Return (X, Y) of the center of cell containing provided text 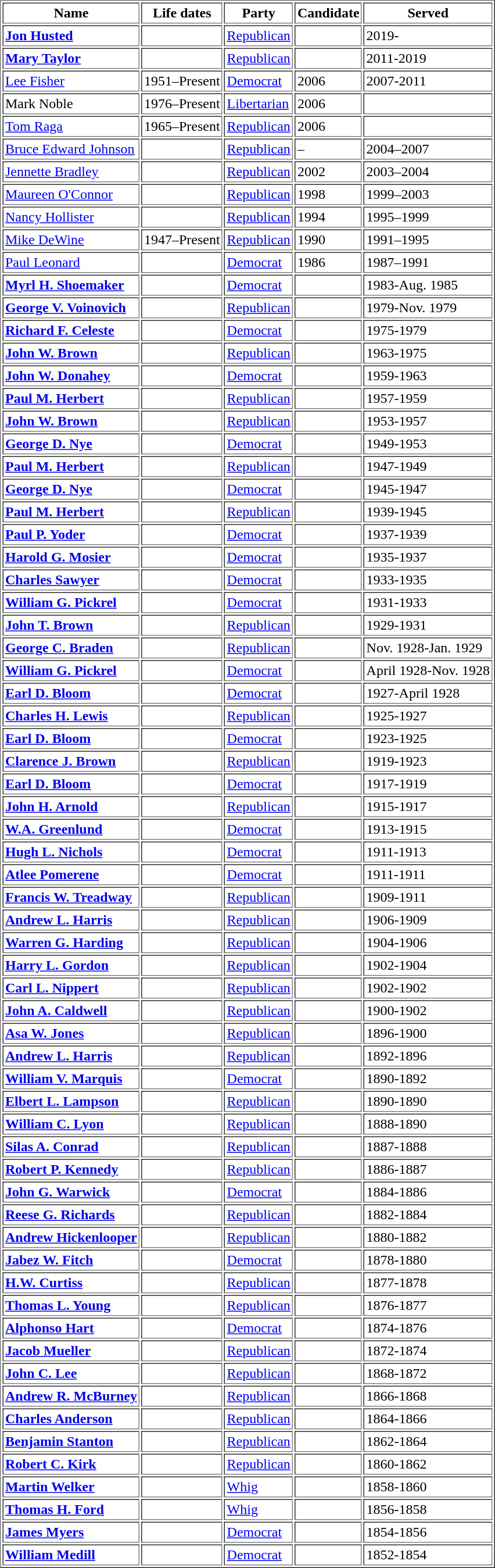
Nancy Hollister (71, 217)
1882-1884 (428, 1215)
1947-1949 (428, 466)
Reese G. Richards (71, 1215)
1913-1915 (428, 829)
Hugh L. Nichols (71, 852)
1927-April 1928 (428, 693)
Libertarian (259, 103)
1904-1906 (428, 943)
1991–1995 (428, 240)
Robert P. Kennedy (71, 1170)
Atlee Pomerene (71, 874)
1951–Present (182, 81)
1884-1886 (428, 1192)
Francis W. Treadway (71, 898)
1929-1931 (428, 626)
Name (71, 13)
1856-1858 (428, 1509)
1887-1888 (428, 1146)
April 1928-Nov. 1928 (428, 671)
Paul P. Yoder (71, 535)
1858-1860 (428, 1487)
1872-1874 (428, 1351)
W.A. Greenlund (71, 829)
1994 (328, 217)
1987–1991 (428, 263)
1915-1917 (428, 807)
Thomas L. Young (71, 1306)
Life dates (182, 13)
1983-Aug. 1985 (428, 285)
1945-1947 (428, 490)
1990 (328, 240)
Lee Fisher (71, 81)
1874-1876 (428, 1328)
1868-1872 (428, 1373)
1896-1900 (428, 1034)
Served (428, 13)
Myrl H. Shoemaker (71, 285)
1939-1945 (428, 512)
Warren G. Harding (71, 943)
1864-1866 (428, 1419)
1947–Present (182, 240)
1931-1933 (428, 602)
Jon Husted (71, 36)
2007-2011 (428, 81)
1975-1979 (428, 330)
1860-1862 (428, 1464)
1979-Nov. 1979 (428, 308)
1890-1890 (428, 1101)
1878-1880 (428, 1260)
2002 (328, 172)
1892-1896 (428, 1056)
John G. Warwick (71, 1192)
1957-1959 (428, 399)
1880-1882 (428, 1237)
1902-1902 (428, 988)
1923-1925 (428, 738)
John H. Arnold (71, 807)
H.W. Curtiss (71, 1283)
William V. Marquis (71, 1079)
1902-1904 (428, 965)
William C. Lyon (71, 1124)
1937-1939 (428, 535)
1854-1856 (428, 1533)
John C. Lee (71, 1373)
1888-1890 (428, 1124)
1877-1878 (428, 1283)
Asa W. Jones (71, 1034)
1862-1864 (428, 1442)
1933-1935 (428, 580)
Maureen O'Connor (71, 194)
2011-2019 (428, 58)
Robert C. Kirk (71, 1464)
Bruce Edward Johnson (71, 149)
2004–2007 (428, 149)
Elbert L. Lampson (71, 1101)
Alphonso Hart (71, 1328)
George C. Braden (71, 648)
John T. Brown (71, 626)
Jennette Bradley (71, 172)
1963-1975 (428, 353)
Jabez W. Fitch (71, 1260)
1959-1963 (428, 376)
1911-1913 (428, 852)
Andrew R. McBurney (71, 1396)
Charles H. Lewis (71, 716)
1917-1919 (428, 784)
2019- (428, 36)
Tom Raga (71, 127)
1909-1911 (428, 898)
James Myers (71, 1533)
Harold G. Mosier (71, 557)
1900-1902 (428, 1010)
Silas A. Conrad (71, 1146)
Charles Anderson (71, 1419)
Mike DeWine (71, 240)
John A. Caldwell (71, 1010)
Thomas H. Ford (71, 1509)
Harry L. Gordon (71, 965)
Mary Taylor (71, 58)
1949-1953 (428, 444)
1866-1868 (428, 1396)
William Medill (71, 1555)
1999–2003 (428, 194)
1876-1877 (428, 1306)
George V. Voinovich (71, 308)
Candidate (328, 13)
1953-1957 (428, 421)
1890-1892 (428, 1079)
Benjamin Stanton (71, 1442)
Charles Sawyer (71, 580)
Andrew Hickenlooper (71, 1237)
Carl L. Nippert (71, 988)
– (328, 149)
John W. Donahey (71, 376)
1911-1911 (428, 874)
1852-1854 (428, 1555)
Clarence J. Brown (71, 762)
Martin Welker (71, 1487)
1935-1937 (428, 557)
1965–Present (182, 127)
1925-1927 (428, 716)
Nov. 1928-Jan. 1929 (428, 648)
Richard F. Celeste (71, 330)
1919-1923 (428, 762)
Jacob Mueller (71, 1351)
1995–1999 (428, 217)
Paul Leonard (71, 263)
1886-1887 (428, 1170)
Mark Noble (71, 103)
Party (259, 13)
1906-1909 (428, 920)
2003–2004 (428, 172)
1986 (328, 263)
1976–Present (182, 103)
1998 (328, 194)
